Output the (X, Y) coordinate of the center of the cell containing the given text.  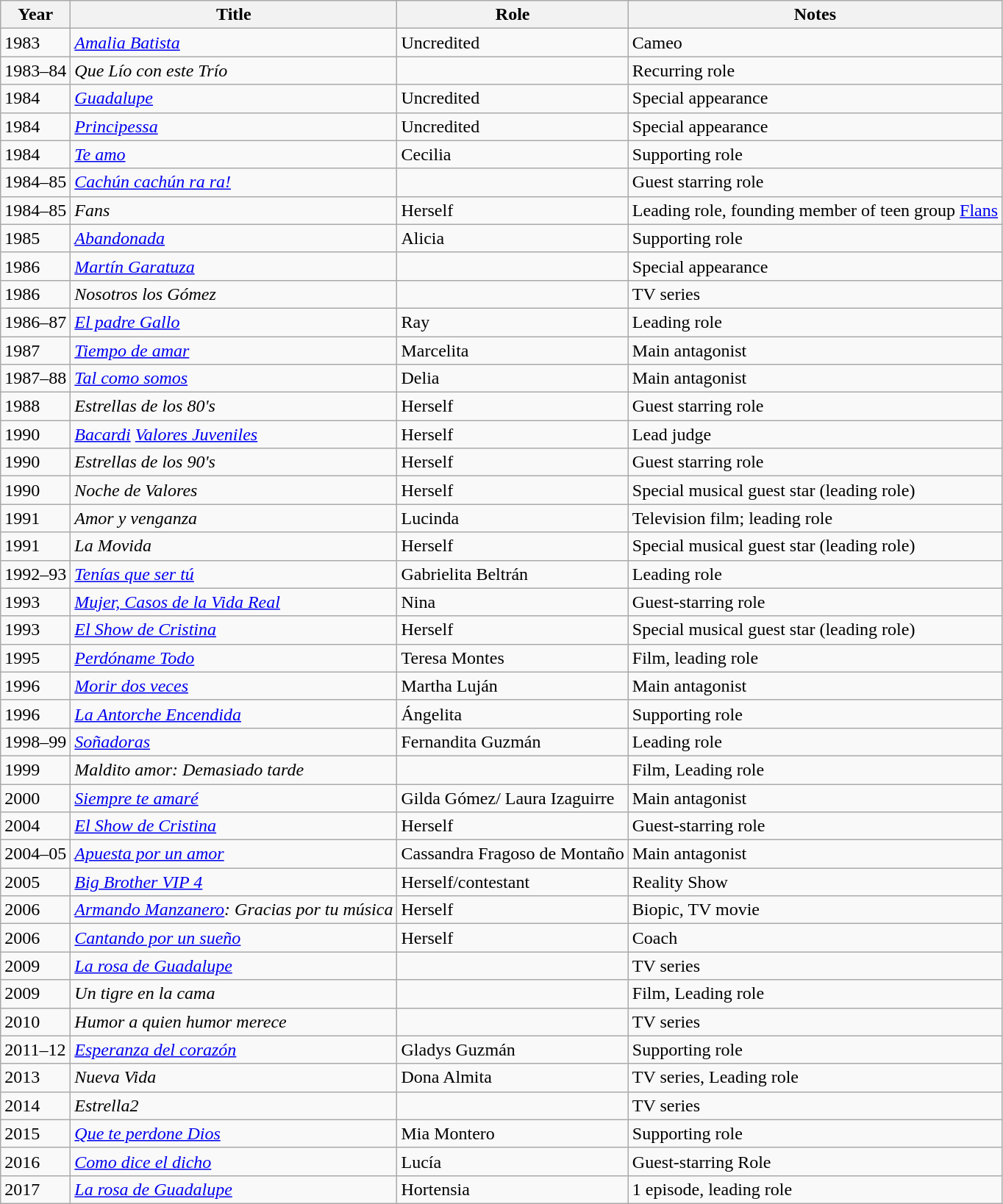
Gilda Gómez/ Laura Izaguirre (513, 798)
2015 (35, 1133)
1998–99 (35, 742)
Martha Luján (513, 686)
1987 (35, 351)
2014 (35, 1106)
Esperanza del corazón (234, 1050)
Herself/contestant (513, 882)
Maldito amor: Demasiado tarde (234, 770)
2013 (35, 1078)
2004 (35, 826)
Mia Montero (513, 1133)
Fans (234, 210)
Nosotros los Gómez (234, 294)
Armando Manzanero: Gracias por tu música (234, 910)
Reality Show (815, 882)
Apuesta por un amor (234, 854)
Lead judge (815, 434)
2017 (35, 1189)
Biopic, TV movie (815, 910)
Tal como somos (234, 379)
Noche de Valores (234, 490)
2010 (35, 1022)
Abandonada (234, 238)
Fernandita Guzmán (513, 742)
Notes (815, 15)
Recurring role (815, 71)
Principessa (234, 126)
Nina (513, 602)
Estrella2 (234, 1106)
2016 (35, 1161)
Gabrielita Beltrán (513, 574)
Cameo (815, 43)
Nueva Vida (234, 1078)
1983–84 (35, 71)
TV series, Leading role (815, 1078)
1999 (35, 770)
Ángelita (513, 714)
Lucía (513, 1161)
Amor y venganza (234, 518)
1986–87 (35, 322)
Hortensia (513, 1189)
Perdóname Todo (234, 658)
1988 (35, 406)
Delia (513, 379)
Year (35, 15)
Lucinda (513, 518)
Tenías que ser tú (234, 574)
Cecilia (513, 154)
Leading role, founding member of teen group Flans (815, 210)
La Movida (234, 546)
Cassandra Fragoso de Montaño (513, 854)
1983 (35, 43)
El padre Gallo (234, 322)
Morir dos veces (234, 686)
Alicia (513, 238)
Television film; leading role (815, 518)
Siempre te amaré (234, 798)
Martín Garatuza (234, 266)
2005 (35, 882)
Marcelita (513, 351)
Que Lío con este Trío (234, 71)
Ray (513, 322)
Te amo (234, 154)
2011–12 (35, 1050)
Soñadoras (234, 742)
Tiempo de amar (234, 351)
Guadalupe (234, 98)
Amalia Batista (234, 43)
Title (234, 15)
1995 (35, 658)
Que te perdone Dios (234, 1133)
Estrellas de los 80's (234, 406)
Cantando por un sueño (234, 938)
Estrellas de los 90's (234, 462)
Dona Almita (513, 1078)
Humor a quien humor merece (234, 1022)
2000 (35, 798)
Big Brother VIP 4 (234, 882)
Gladys Guzmán (513, 1050)
Coach (815, 938)
Como dice el dicho (234, 1161)
Film, leading role (815, 658)
Cachún cachún ra ra! (234, 182)
Mujer, Casos de la Vida Real (234, 602)
Role (513, 15)
Un tigre en la cama (234, 994)
1987–88 (35, 379)
1985 (35, 238)
1992–93 (35, 574)
Guest-starring Role (815, 1161)
Teresa Montes (513, 658)
2004–05 (35, 854)
La Antorche Encendida (234, 714)
1 episode, leading role (815, 1189)
Bacardi Valores Juveniles (234, 434)
